Capture the cell that displays the provided text and extract its (X, Y) central coordinate. 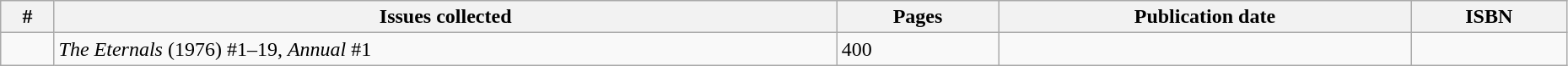
Issues collected (445, 17)
Publication date (1205, 17)
Pages (918, 17)
ISBN (1489, 17)
# (27, 17)
The Eternals (1976) #1–19, Annual #1 (445, 49)
400 (918, 49)
